From the cell containing the given text, extract its center point as (X, Y) coordinate. 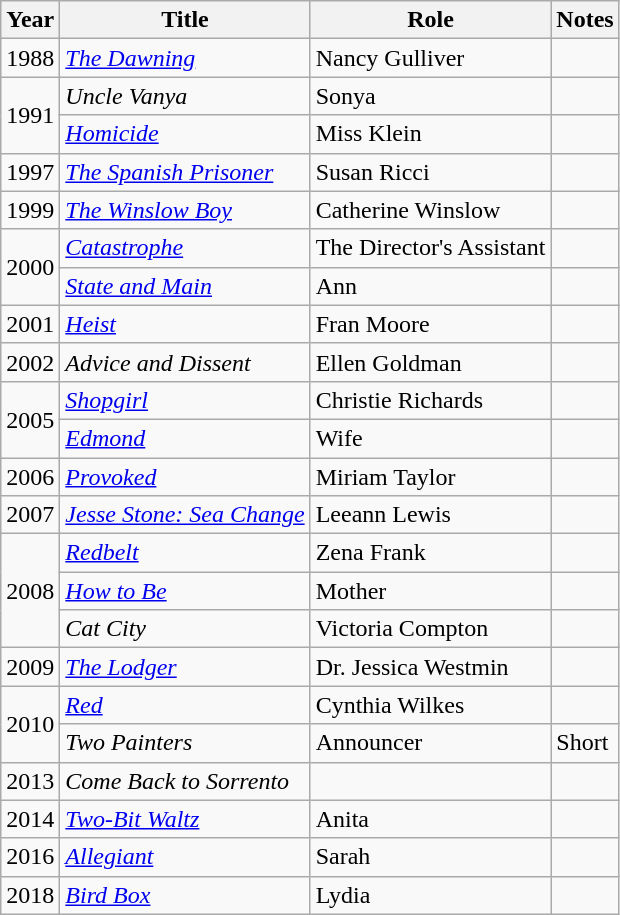
Catherine Winslow (430, 210)
Wife (430, 438)
2013 (30, 781)
1991 (30, 115)
Jesse Stone: Sea Change (185, 515)
The Director's Assistant (430, 248)
2006 (30, 477)
2005 (30, 419)
Role (430, 20)
Uncle Vanya (185, 96)
Catastrophe (185, 248)
Heist (185, 324)
Two Painters (185, 743)
Red (185, 705)
Title (185, 20)
Victoria Compton (430, 629)
How to Be (185, 591)
Miss Klein (430, 134)
Sonya (430, 96)
Homicide (185, 134)
The Dawning (185, 58)
Two-Bit Waltz (185, 819)
Anita (430, 819)
Ann (430, 286)
Provoked (185, 477)
Zena Frank (430, 553)
Come Back to Sorrento (185, 781)
Miriam Taylor (430, 477)
Christie Richards (430, 400)
2002 (30, 362)
2014 (30, 819)
Mother (430, 591)
Nancy Gulliver (430, 58)
2008 (30, 591)
Lydia (430, 895)
1999 (30, 210)
2001 (30, 324)
Short (585, 743)
2018 (30, 895)
2016 (30, 857)
Fran Moore (430, 324)
Bird Box (185, 895)
Susan Ricci (430, 172)
Leeann Lewis (430, 515)
Allegiant (185, 857)
Cynthia Wilkes (430, 705)
2007 (30, 515)
Shopgirl (185, 400)
Sarah (430, 857)
Advice and Dissent (185, 362)
Year (30, 20)
2000 (30, 267)
Announcer (430, 743)
2010 (30, 724)
2009 (30, 667)
State and Main (185, 286)
Cat City (185, 629)
Notes (585, 20)
Dr. Jessica Westmin (430, 667)
The Winslow Boy (185, 210)
The Lodger (185, 667)
Ellen Goldman (430, 362)
Edmond (185, 438)
1988 (30, 58)
Redbelt (185, 553)
The Spanish Prisoner (185, 172)
1997 (30, 172)
